Search for the cell housing the specified text and yield its [X, Y] center coordinate. 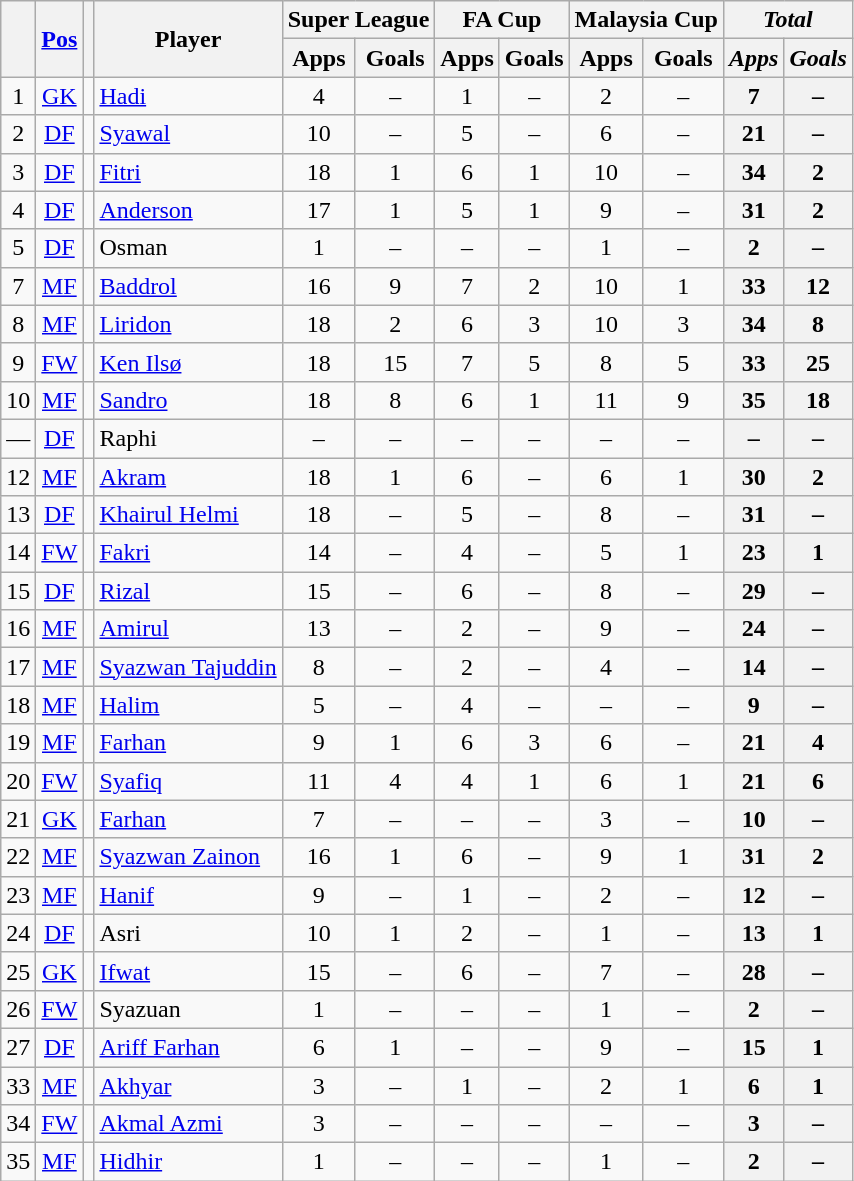
Ken Ilsø [188, 362]
Asri [188, 933]
Halim [188, 705]
Baddrol [188, 286]
Ariff Farhan [188, 1047]
Hidhir [188, 1162]
FA Cup [502, 20]
Fakri [188, 553]
Akmal Azmi [188, 1124]
19 [18, 743]
20 [18, 781]
Syafiq [188, 781]
— [18, 438]
Akhyar [188, 1085]
30 [753, 477]
Hanif [188, 895]
Fitri [188, 172]
Syazwan Zainon [188, 857]
Khairul Helmi [188, 515]
Anderson [188, 210]
Pos [60, 39]
Total [788, 20]
Syazuan [188, 1009]
29 [753, 591]
28 [753, 971]
Super League [358, 20]
Akram [188, 477]
Syawal [188, 134]
Hadi [188, 96]
Osman [188, 248]
26 [18, 1009]
22 [18, 857]
Sandro [188, 400]
27 [18, 1047]
Rizal [188, 591]
Player [188, 39]
Ifwat [188, 971]
Amirul [188, 629]
Liridon [188, 324]
Malaysia Cup [646, 20]
Syazwan Tajuddin [188, 667]
Raphi [188, 438]
